Determine the [X, Y] coordinate at the center of the cell enclosing the given text.  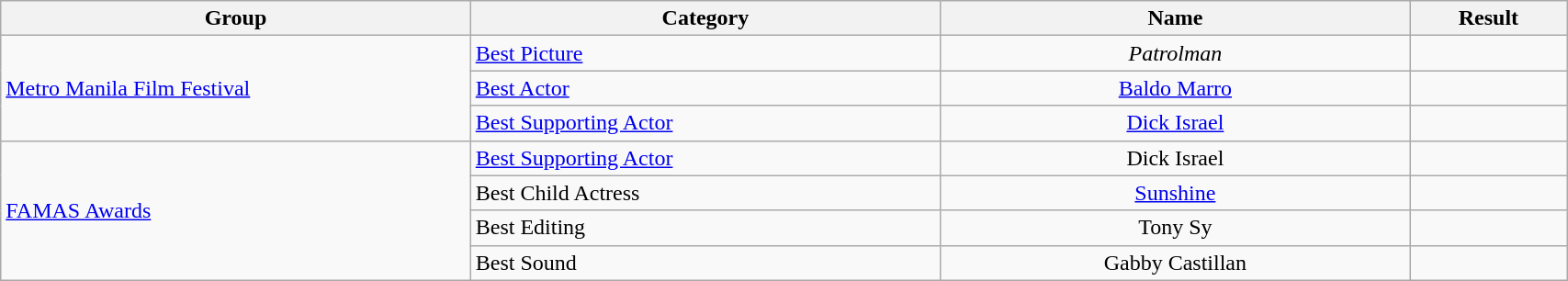
Name [1176, 18]
Gabby Castillan [1176, 263]
Patrolman [1176, 53]
Baldo Marro [1176, 88]
Best Actor [705, 88]
Tony Sy [1176, 228]
Sunshine [1176, 193]
Best Editing [705, 228]
Best Child Actress [705, 193]
FAMAS Awards [235, 210]
Group [235, 18]
Metro Manila Film Festival [235, 88]
Category [705, 18]
Best Picture [705, 53]
Best Sound [705, 263]
Result [1488, 18]
